Detect which cell encompasses the target text, then output its [X, Y] center coordinate. 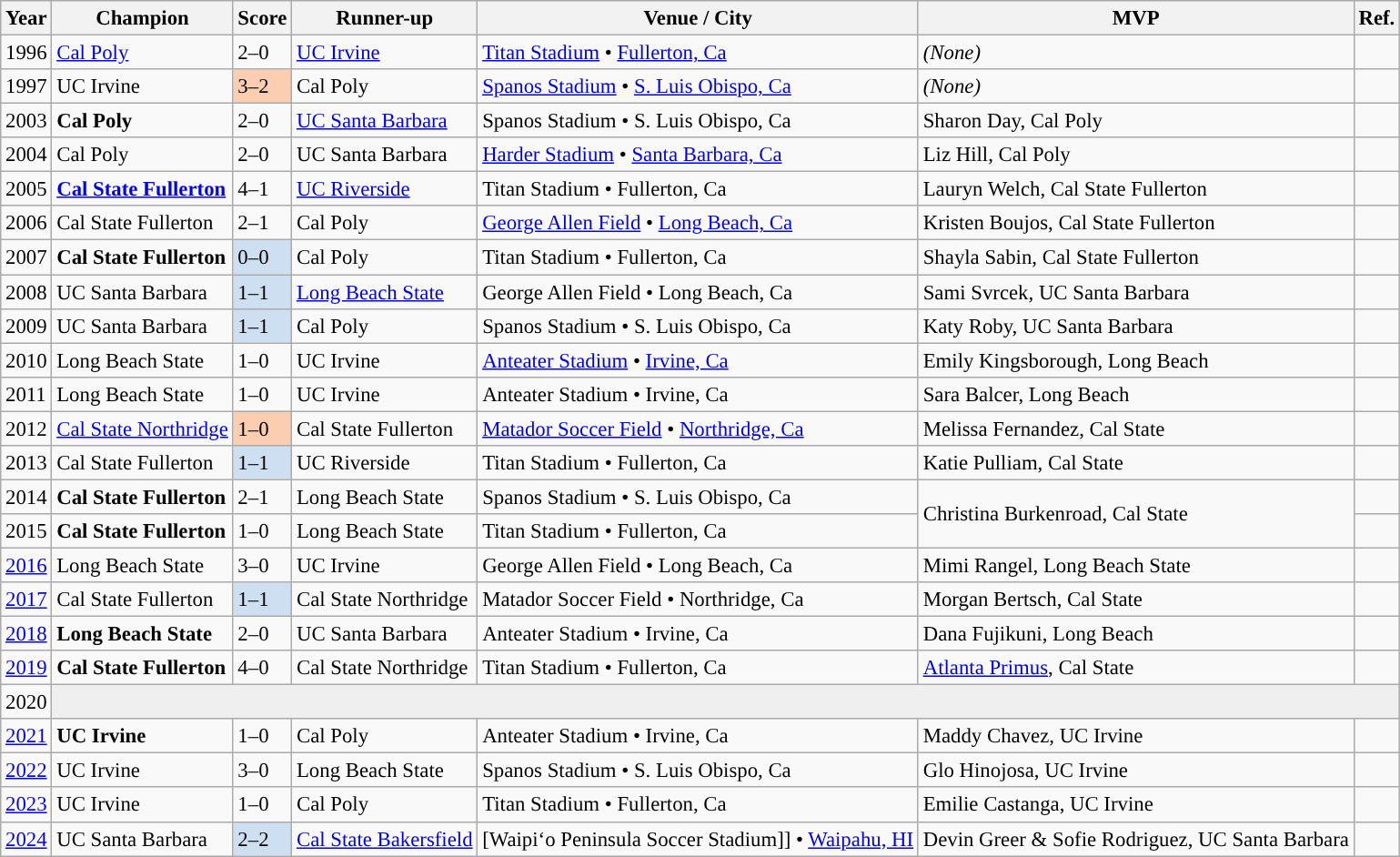
2020 [26, 702]
Ref. [1376, 18]
Mimi Rangel, Long Beach State [1135, 565]
0–0 [262, 257]
2018 [26, 634]
Christina Burkenroad, Cal State [1135, 513]
[Waipiʻo Peninsula Soccer Stadium]] • Waipahu, HI [699, 839]
Maddy Chavez, UC Irvine [1135, 736]
2007 [26, 257]
2006 [26, 223]
Sharon Day, Cal Poly [1135, 121]
1997 [26, 86]
Year [26, 18]
2010 [26, 360]
2009 [26, 326]
Glo Hinojosa, UC Irvine [1135, 771]
2011 [26, 394]
Venue / City [699, 18]
Devin Greer & Sofie Rodriguez, UC Santa Barbara [1135, 839]
2021 [26, 736]
2012 [26, 428]
2004 [26, 155]
3–2 [262, 86]
Katie Pulliam, Cal State [1135, 463]
MVP [1135, 18]
2–2 [262, 839]
2015 [26, 531]
2003 [26, 121]
4–1 [262, 189]
Atlanta Primus, Cal State [1135, 668]
2005 [26, 189]
Sami Svrcek, UC Santa Barbara [1135, 292]
2014 [26, 497]
Shayla Sabin, Cal State Fullerton [1135, 257]
Kristen Boujos, Cal State Fullerton [1135, 223]
2008 [26, 292]
Liz Hill, Cal Poly [1135, 155]
Morgan Bertsch, Cal State [1135, 600]
4–0 [262, 668]
Melissa Fernandez, Cal State [1135, 428]
Cal State Bakersfield [385, 839]
Score [262, 18]
2013 [26, 463]
2024 [26, 839]
2022 [26, 771]
Champion [142, 18]
Emilie Castanga, UC Irvine [1135, 805]
2019 [26, 668]
Dana Fujikuni, Long Beach [1135, 634]
2023 [26, 805]
Emily Kingsborough, Long Beach [1135, 360]
Sara Balcer, Long Beach [1135, 394]
2016 [26, 565]
Runner-up [385, 18]
Harder Stadium • Santa Barbara, Ca [699, 155]
Lauryn Welch, Cal State Fullerton [1135, 189]
Katy Roby, UC Santa Barbara [1135, 326]
2017 [26, 600]
1996 [26, 53]
